Return (X, Y) of the center of cell containing provided text 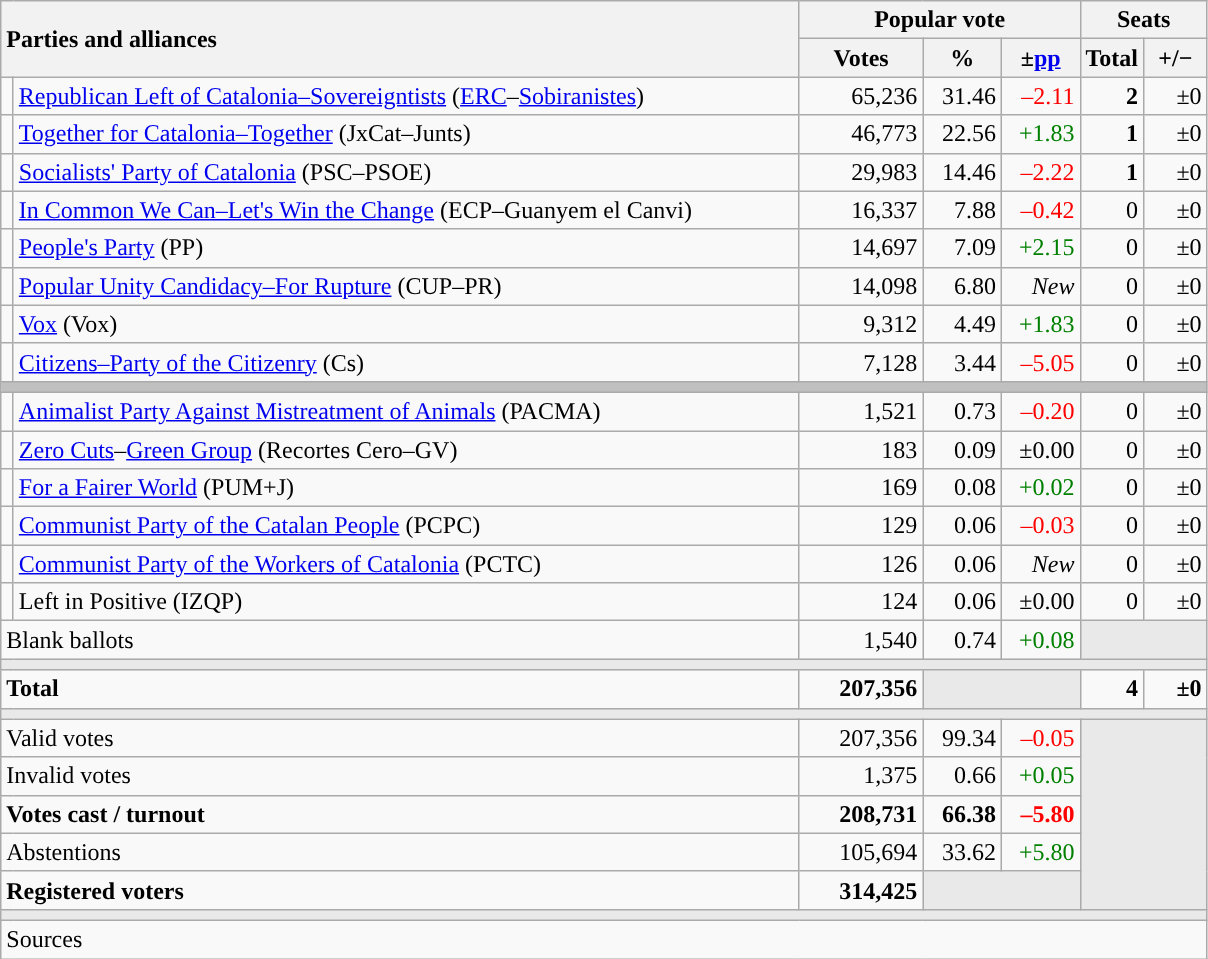
4.49 (962, 324)
0.74 (962, 640)
126 (861, 564)
99.34 (962, 738)
–0.03 (1040, 526)
16,337 (861, 210)
Invalid votes (400, 776)
Votes cast / turnout (400, 814)
9,312 (861, 324)
Vox (Vox) (406, 324)
Animalist Party Against Mistreatment of Animals (PACMA) (406, 411)
66.38 (962, 814)
31.46 (962, 96)
14.46 (962, 172)
Popular Unity Candidacy–For Rupture (CUP–PR) (406, 286)
183 (861, 449)
+2.15 (1040, 248)
–5.05 (1040, 362)
±pp (1040, 58)
6.80 (962, 286)
In Common We Can–Let's Win the Change (ECP–Guanyem el Canvi) (406, 210)
–5.80 (1040, 814)
0.73 (962, 411)
14,098 (861, 286)
Left in Positive (IZQP) (406, 602)
Popular vote (940, 20)
14,697 (861, 248)
1,540 (861, 640)
–0.20 (1040, 411)
–2.22 (1040, 172)
1,375 (861, 776)
129 (861, 526)
Seats (1144, 20)
22.56 (962, 134)
Zero Cuts–Green Group (Recortes Cero–GV) (406, 449)
Communist Party of the Workers of Catalonia (PCTC) (406, 564)
Republican Left of Catalonia–Sovereigntists (ERC–Sobiranistes) (406, 96)
Socialists' Party of Catalonia (PSC–PSOE) (406, 172)
0.09 (962, 449)
314,425 (861, 890)
% (962, 58)
+0.08 (1040, 640)
105,694 (861, 852)
Citizens–Party of the Citizenry (Cs) (406, 362)
65,236 (861, 96)
0.66 (962, 776)
208,731 (861, 814)
+0.05 (1040, 776)
For a Fairer World (PUM+J) (406, 488)
3.44 (962, 362)
+0.02 (1040, 488)
7.88 (962, 210)
Communist Party of the Catalan People (PCPC) (406, 526)
2 (1112, 96)
1,521 (861, 411)
Valid votes (400, 738)
46,773 (861, 134)
29,983 (861, 172)
Sources (604, 939)
Together for Catalonia–Together (JxCat–Junts) (406, 134)
Abstentions (400, 852)
–0.42 (1040, 210)
Votes (861, 58)
+/− (1176, 58)
Registered voters (400, 890)
7.09 (962, 248)
4 (1112, 689)
Blank ballots (400, 640)
0.08 (962, 488)
124 (861, 602)
–2.11 (1040, 96)
7,128 (861, 362)
169 (861, 488)
33.62 (962, 852)
People's Party (PP) (406, 248)
+5.80 (1040, 852)
Parties and alliances (400, 39)
–0.05 (1040, 738)
